Pinpoint the cell where the given text exists, returning its (x, y) midpoint coordinate. 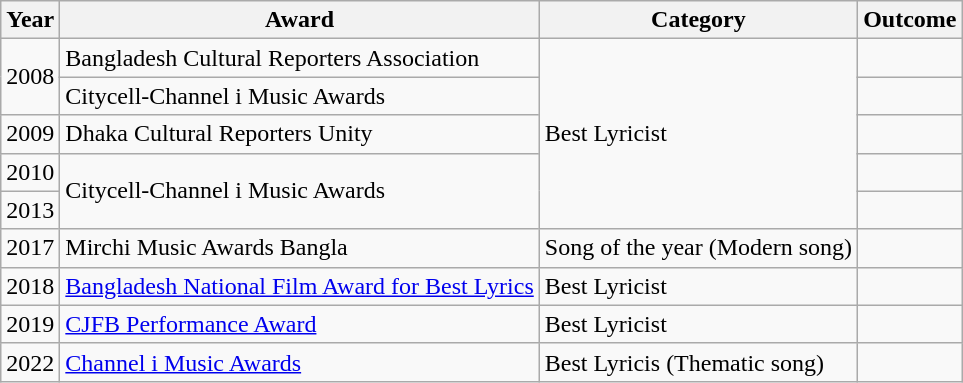
Category (698, 20)
Dhaka Cultural Reporters Unity (300, 134)
2009 (30, 134)
Bangladesh Cultural Reporters Association (300, 58)
Outcome (910, 20)
Bangladesh National Film Award for Best Lyrics (300, 286)
2017 (30, 248)
2022 (30, 362)
Channel i Music Awards (300, 362)
2010 (30, 172)
2019 (30, 324)
2013 (30, 210)
Award (300, 20)
Best Lyricis (Thematic song) (698, 362)
2008 (30, 77)
Year (30, 20)
CJFB Performance Award (300, 324)
2018 (30, 286)
Song of the year (Modern song) (698, 248)
Mirchi Music Awards Bangla (300, 248)
